Locate the cell with the specified text and output its (X, Y) center coordinate. 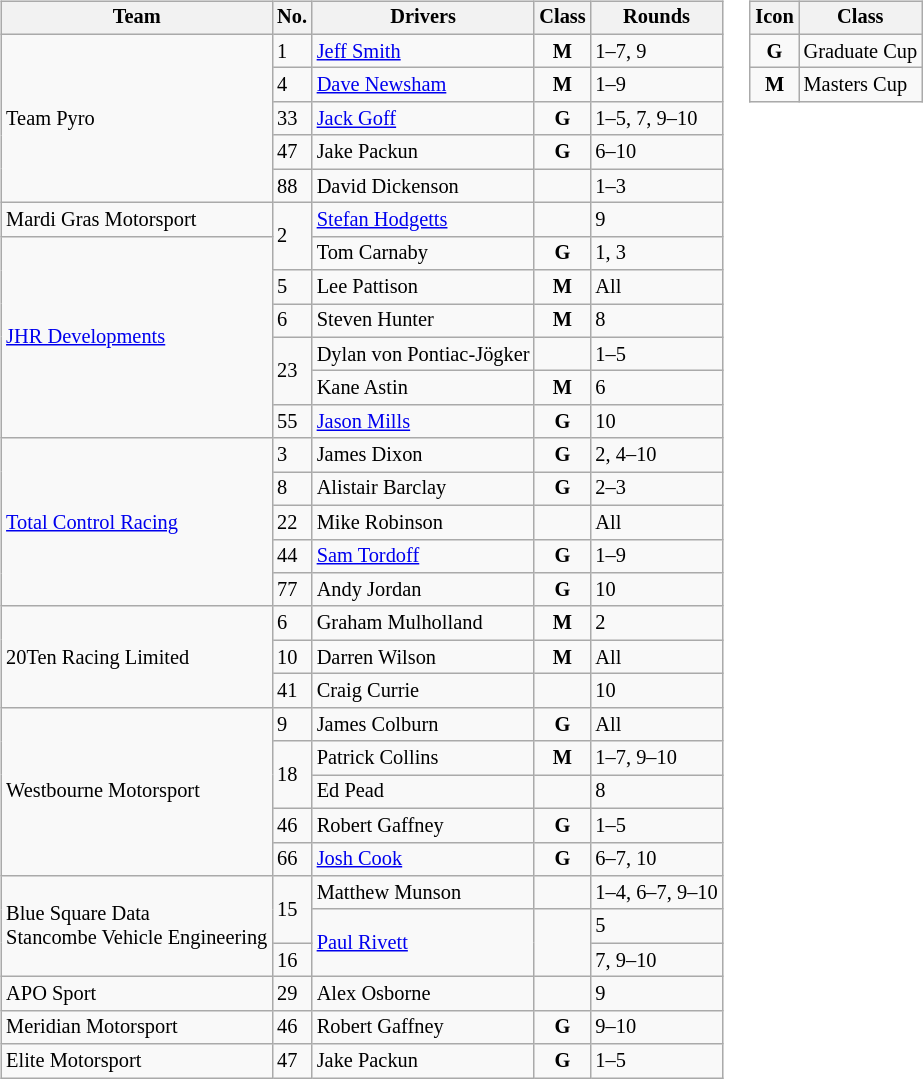
Blue Square DataStancombe Vehicle Engineering (136, 926)
Darren Wilson (424, 657)
23 (292, 370)
James Dixon (424, 455)
Meridian Motorsport (136, 1027)
David Dickenson (424, 186)
18 (292, 774)
1–7, 9–10 (657, 758)
Alistair Barclay (424, 489)
Westbourne Motorsport (136, 791)
15 (292, 910)
66 (292, 859)
Ed Pead (424, 792)
6–10 (657, 152)
Tom Carnaby (424, 253)
1–5, 7, 9–10 (657, 119)
Stefan Hodgetts (424, 220)
Jason Mills (424, 422)
20Ten Racing Limited (136, 656)
4 (292, 85)
1 (292, 51)
Sam Tordoff (424, 556)
1–7, 9 (657, 51)
Icon (774, 18)
77 (292, 590)
1–4, 6–7, 9–10 (657, 893)
22 (292, 522)
Drivers (424, 18)
No. (292, 18)
Paul Rivett (424, 942)
APO Sport (136, 994)
Patrick Collins (424, 758)
Andy Jordan (424, 590)
88 (292, 186)
44 (292, 556)
33 (292, 119)
Total Control Racing (136, 522)
29 (292, 994)
Alex Osborne (424, 994)
JHR Developments (136, 337)
Jeff Smith (424, 51)
Mardi Gras Motorsport (136, 220)
1–3 (657, 186)
Team (136, 18)
Josh Cook (424, 859)
Elite Motorsport (136, 1061)
16 (292, 960)
3 (292, 455)
Kane Astin (424, 388)
Team Pyro (136, 118)
2–3 (657, 489)
Jack Goff (424, 119)
Craig Currie (424, 691)
Rounds (657, 18)
Graduate Cup (860, 51)
2, 4–10 (657, 455)
9–10 (657, 1027)
Steven Hunter (424, 321)
41 (292, 691)
Graham Mulholland (424, 623)
1, 3 (657, 253)
Mike Robinson (424, 522)
7, 9–10 (657, 960)
55 (292, 422)
Masters Cup (860, 85)
Dylan von Pontiac-Jögker (424, 354)
James Colburn (424, 724)
Lee Pattison (424, 287)
6–7, 10 (657, 859)
Matthew Munson (424, 893)
Dave Newsham (424, 85)
